Provide the [x, y] coordinate of the cell's center where the given text is located.  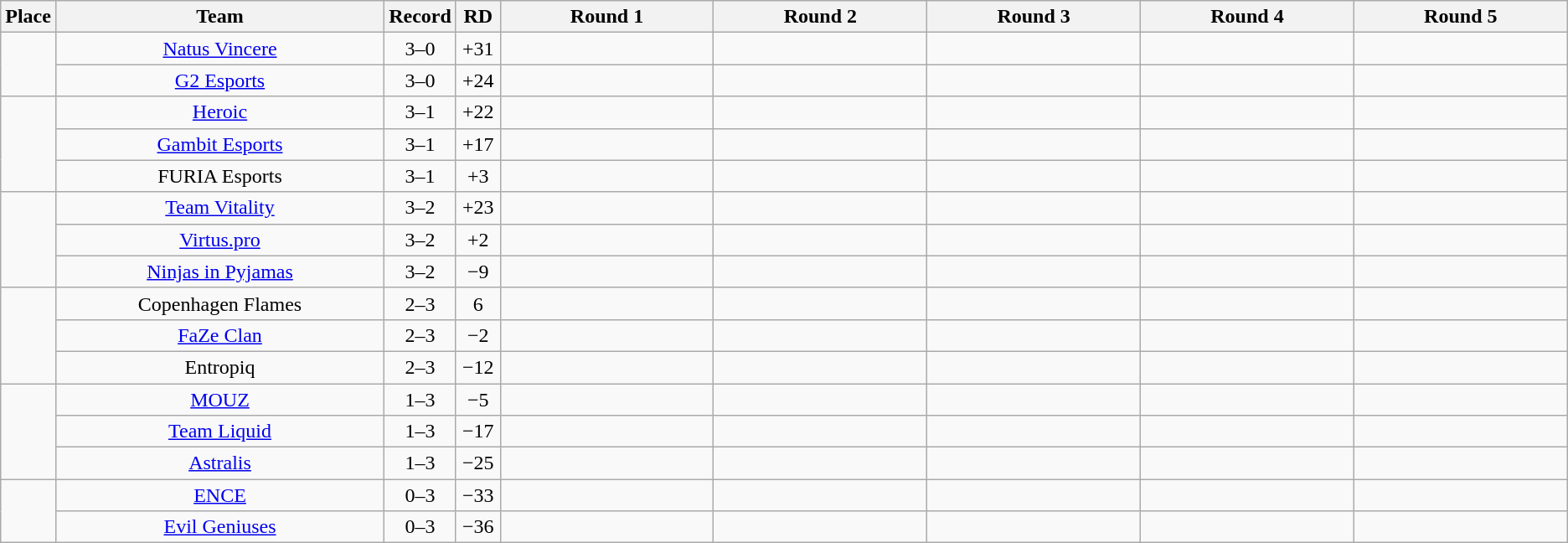
−5 [477, 400]
−25 [477, 463]
Astralis [219, 463]
+24 [477, 80]
−12 [477, 367]
−33 [477, 495]
Team Vitality [219, 208]
−2 [477, 335]
6 [477, 303]
−9 [477, 271]
ENCE [219, 495]
+17 [477, 144]
+3 [477, 176]
G2 Esports [219, 80]
Ninjas in Pyjamas [219, 271]
Round 2 [821, 17]
+22 [477, 112]
−36 [477, 527]
−17 [477, 432]
Round 4 [1248, 17]
Heroic [219, 112]
Team [219, 17]
Round 5 [1461, 17]
Team Liquid [219, 432]
+23 [477, 208]
MOUZ [219, 400]
Gambit Esports [219, 144]
Entropiq [219, 367]
RD [477, 17]
Record [420, 17]
FaZe Clan [219, 335]
FURIA Esports [219, 176]
Round 3 [1034, 17]
Evil Geniuses [219, 527]
+31 [477, 49]
Natus Vincere [219, 49]
+2 [477, 240]
Virtus.pro [219, 240]
Copenhagen Flames [219, 303]
Place [28, 17]
Round 1 [606, 17]
